Provide the [x, y] coordinate of the cell's center where the given text is located.  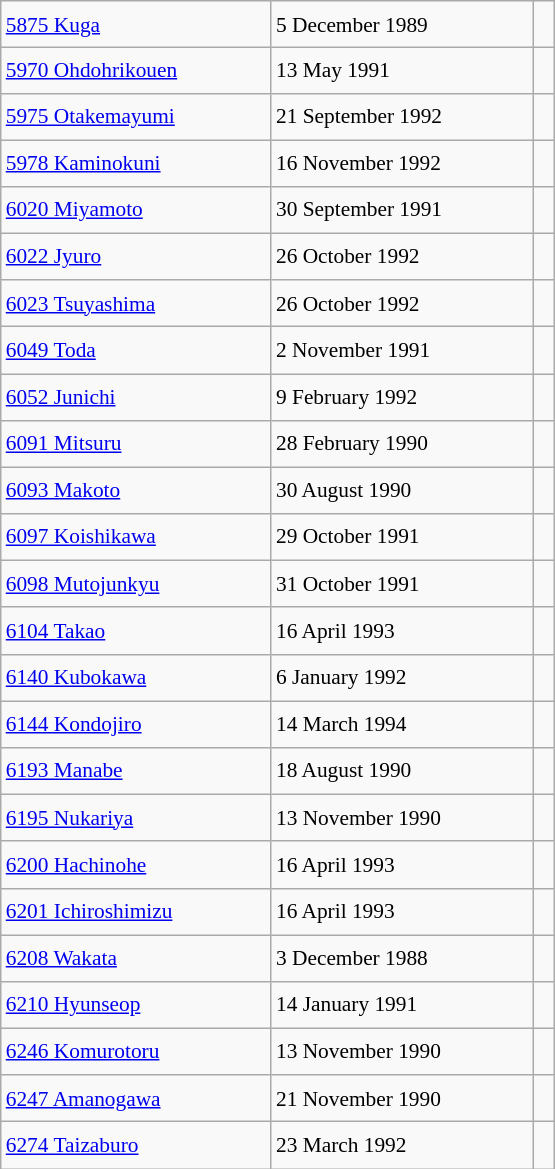
6210 Hyunseop [136, 1006]
5970 Ohdohrikouen [136, 70]
2 November 1991 [402, 350]
5 December 1989 [402, 24]
6049 Toda [136, 350]
30 August 1990 [402, 490]
30 September 1991 [402, 210]
6200 Hachinohe [136, 864]
21 September 1992 [402, 116]
6091 Mitsuru [136, 444]
6023 Tsuyashima [136, 304]
6098 Mutojunkyu [136, 584]
6022 Jyuro [136, 256]
23 March 1992 [402, 1146]
16 November 1992 [402, 164]
29 October 1991 [402, 538]
14 March 1994 [402, 724]
28 February 1990 [402, 444]
6246 Komurotoru [136, 1052]
6208 Wakata [136, 958]
6144 Kondojiro [136, 724]
3 December 1988 [402, 958]
6195 Nukariya [136, 818]
21 November 1990 [402, 1098]
6247 Amanogawa [136, 1098]
6093 Makoto [136, 490]
6104 Takao [136, 630]
5978 Kaminokuni [136, 164]
6201 Ichiroshimizu [136, 912]
6020 Miyamoto [136, 210]
5875 Kuga [136, 24]
6140 Kubokawa [136, 678]
6193 Manabe [136, 772]
6097 Koishikawa [136, 538]
6274 Taizaburo [136, 1146]
14 January 1991 [402, 1006]
6052 Junichi [136, 398]
6 January 1992 [402, 678]
18 August 1990 [402, 772]
9 February 1992 [402, 398]
5975 Otakemayumi [136, 116]
13 May 1991 [402, 70]
31 October 1991 [402, 584]
